Provide the [X, Y] coordinate of the cell's center where the given text is located.  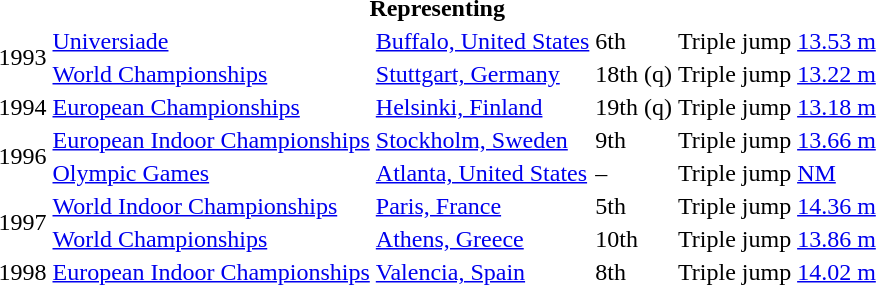
Stuttgart, Germany [482, 74]
9th [634, 140]
Paris, France [482, 206]
18th (q) [634, 74]
World Indoor Championships [211, 206]
19th (q) [634, 107]
Universiade [211, 41]
– [634, 173]
Olympic Games [211, 173]
Helsinki, Finland [482, 107]
Athens, Greece [482, 239]
Atlanta, United States [482, 173]
European Championships [211, 107]
Stockholm, Sweden [482, 140]
European Indoor Championships [211, 140]
Buffalo, United States [482, 41]
10th [634, 239]
6th [634, 41]
5th [634, 206]
